Detect which cell encompasses the target text, then output its [x, y] center coordinate. 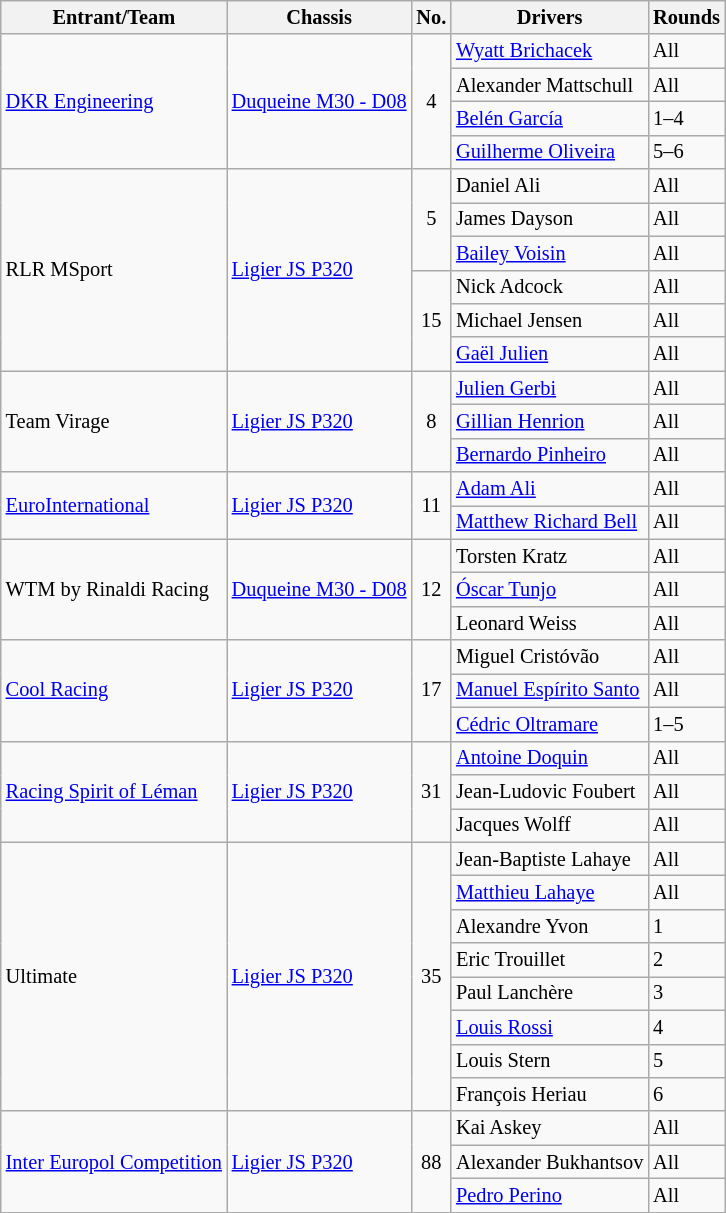
Jean-Ludovic Foubert [550, 791]
1–5 [686, 724]
17 [431, 690]
Alexandre Yvon [550, 926]
2 [686, 960]
Team Virage [114, 422]
15 [431, 320]
35 [431, 976]
Inter Europol Competition [114, 1162]
31 [431, 792]
Ultimate [114, 976]
Louis Rossi [550, 1027]
Daniel Ali [550, 186]
Manuel Espírito Santo [550, 690]
EuroInternational [114, 506]
Nick Adcock [550, 287]
11 [431, 506]
Racing Spirit of Léman [114, 792]
8 [431, 422]
Miguel Cristóvão [550, 657]
Alexander Bukhantsov [550, 1162]
5–6 [686, 152]
6 [686, 1094]
No. [431, 17]
Jacques Wolff [550, 825]
Torsten Kratz [550, 556]
Kai Askey [550, 1128]
Óscar Tunjo [550, 589]
Alexander Mattschull [550, 85]
Bailey Voisin [550, 253]
Chassis [320, 17]
88 [431, 1162]
Guilherme Oliveira [550, 152]
Cool Racing [114, 690]
James Dayson [550, 219]
François Heriau [550, 1094]
Rounds [686, 17]
Paul Lanchère [550, 993]
1 [686, 926]
Belén García [550, 118]
Pedro Perino [550, 1195]
12 [431, 590]
Eric Trouillet [550, 960]
Matthieu Lahaye [550, 892]
Bernardo Pinheiro [550, 455]
Cédric Oltramare [550, 724]
Leonard Weiss [550, 623]
Entrant/Team [114, 17]
Wyatt Brichacek [550, 51]
Adam Ali [550, 489]
Jean-Baptiste Lahaye [550, 859]
Drivers [550, 17]
Gaël Julien [550, 354]
Julien Gerbi [550, 388]
Michael Jensen [550, 320]
3 [686, 993]
Louis Stern [550, 1061]
Matthew Richard Bell [550, 522]
Gillian Henrion [550, 421]
RLR MSport [114, 270]
DKR Engineering [114, 102]
Antoine Doquin [550, 758]
WTM by Rinaldi Racing [114, 590]
1–4 [686, 118]
